For the text-containing cell, return its midpoint in [X, Y] coordinate format. 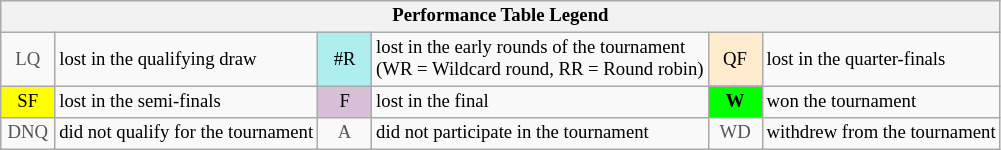
did not participate in the tournament [540, 134]
won the tournament [881, 102]
lost in the final [540, 102]
lost in the quarter-finals [881, 60]
DNQ [28, 134]
QF [735, 60]
Performance Table Legend [500, 16]
LQ [28, 60]
SF [28, 102]
withdrew from the tournament [881, 134]
W [735, 102]
F [345, 102]
WD [735, 134]
did not qualify for the tournament [186, 134]
#R [345, 60]
A [345, 134]
lost in the qualifying draw [186, 60]
lost in the early rounds of the tournament(WR = Wildcard round, RR = Round robin) [540, 60]
lost in the semi-finals [186, 102]
